From the cell containing the given text, extract its center point as (X, Y) coordinate. 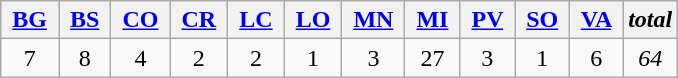
27 (432, 58)
8 (84, 58)
total (650, 20)
BS (84, 20)
BG (30, 20)
LO (313, 20)
64 (650, 58)
7 (30, 58)
VA (596, 20)
PV (488, 20)
MN (374, 20)
6 (596, 58)
LC (256, 20)
CO (140, 20)
CR (199, 20)
SO (542, 20)
4 (140, 58)
MI (432, 20)
